Capture the cell that displays the provided text and extract its [x, y] central coordinate. 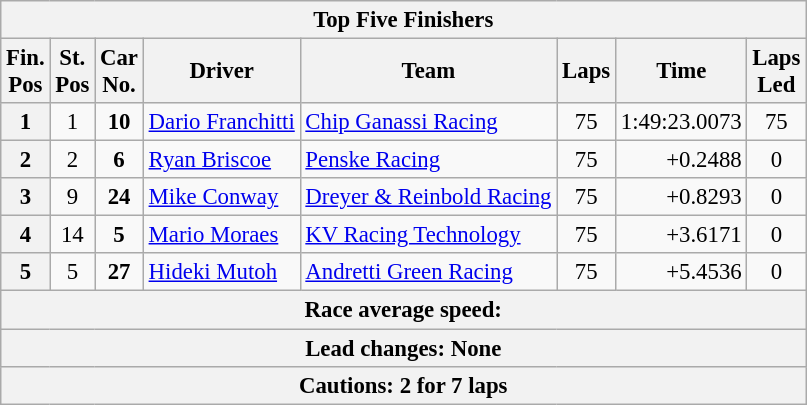
Mike Conway [222, 197]
+0.8293 [680, 197]
+3.6171 [680, 235]
10 [120, 122]
24 [120, 197]
Driver [222, 72]
Top Five Finishers [404, 20]
Lead changes: None [404, 348]
1:49:23.0073 [680, 122]
Chip Ganassi Racing [428, 122]
Fin.Pos [26, 72]
Cautions: 2 for 7 laps [404, 385]
6 [120, 160]
Hideki Mutoh [222, 273]
Andretti Green Racing [428, 273]
Laps [586, 72]
14 [72, 235]
Dario Franchitti [222, 122]
Mario Moraes [222, 235]
+0.2488 [680, 160]
KV Racing Technology [428, 235]
St.Pos [72, 72]
LapsLed [776, 72]
Dreyer & Reinbold Racing [428, 197]
CarNo. [120, 72]
Time [680, 72]
+5.4536 [680, 273]
Team [428, 72]
Race average speed: [404, 310]
3 [26, 197]
4 [26, 235]
9 [72, 197]
Ryan Briscoe [222, 160]
27 [120, 273]
Penske Racing [428, 160]
